For the text-containing cell, return its midpoint in [X, Y] coordinate format. 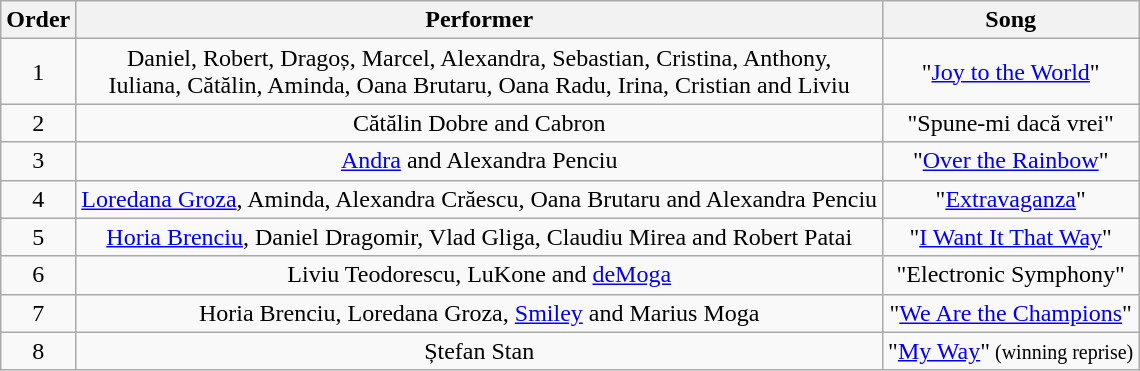
Horia Brenciu, Loredana Groza, Smiley and Marius Moga [480, 313]
3 [38, 161]
Performer [480, 20]
Cătălin Dobre and Cabron [480, 123]
5 [38, 237]
"Extravaganza" [1011, 199]
6 [38, 275]
Andra and Alexandra Penciu [480, 161]
4 [38, 199]
2 [38, 123]
"Joy to the World" [1011, 72]
"We Are the Champions" [1011, 313]
Daniel, Robert, Dragoș, Marcel, Alexandra, Sebastian, Cristina, Anthony,Iuliana, Cătălin, Aminda, Oana Brutaru, Oana Radu, Irina, Cristian and Liviu [480, 72]
7 [38, 313]
"I Want It That Way" [1011, 237]
Order [38, 20]
"Electronic Symphony" [1011, 275]
8 [38, 351]
Ștefan Stan [480, 351]
Loredana Groza, Aminda, Alexandra Crăescu, Oana Brutaru and Alexandra Penciu [480, 199]
1 [38, 72]
Liviu Teodorescu, LuKone and deMoga [480, 275]
Song [1011, 20]
Horia Brenciu, Daniel Dragomir, Vlad Gliga, Claudiu Mirea and Robert Patai [480, 237]
"My Way" (winning reprise) [1011, 351]
"Over the Rainbow" [1011, 161]
"Spune-mi dacă vrei" [1011, 123]
